Determine the [X, Y] coordinate at the center of the cell enclosing the given text.  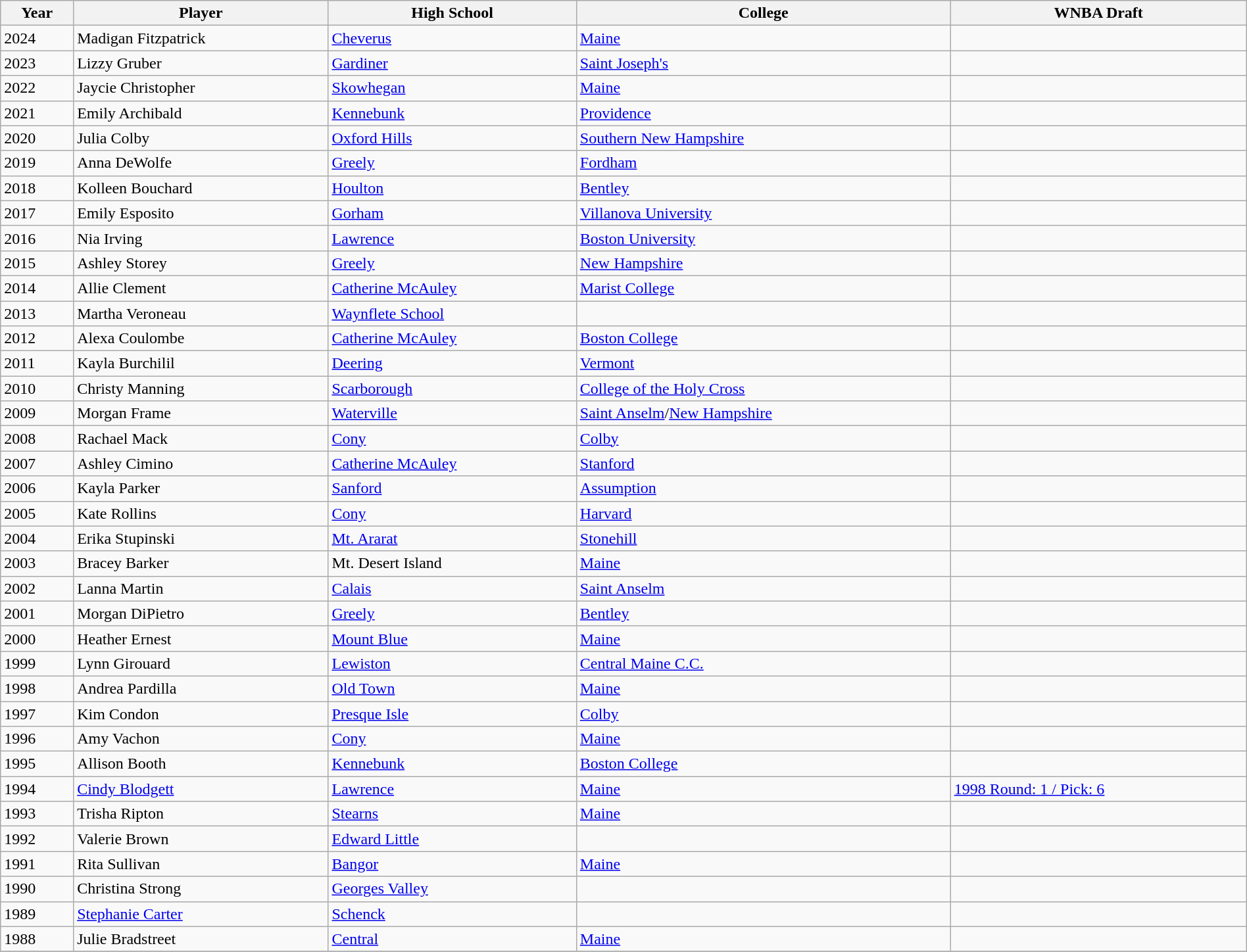
College of the Holy Cross [763, 389]
Bangor [452, 864]
Harvard [763, 513]
Villanova University [763, 213]
Trisha Ripton [201, 814]
2010 [37, 389]
Mt. Ararat [452, 538]
Lynn Girouard [201, 663]
Fordham [763, 163]
1988 [37, 939]
Sanford [452, 488]
Anna DeWolfe [201, 163]
Presque Isle [452, 713]
Mt. Desert Island [452, 563]
Bracey Barker [201, 563]
2013 [37, 314]
Jaycie Christopher [201, 88]
WNBA Draft [1098, 13]
1994 [37, 789]
Assumption [763, 488]
Mount Blue [452, 638]
1997 [37, 713]
Saint Anselm [763, 588]
Valerie Brown [201, 839]
2020 [37, 138]
1991 [37, 864]
Emily Esposito [201, 213]
1995 [37, 764]
1990 [37, 889]
Gardiner [452, 63]
Stephanie Carter [201, 914]
1998 [37, 688]
2017 [37, 213]
Oxford Hills [452, 138]
Boston University [763, 238]
1993 [37, 814]
1996 [37, 739]
Scarborough [452, 389]
High School [452, 13]
2008 [37, 439]
Alexa Coulombe [201, 339]
Erika Stupinski [201, 538]
Allison Booth [201, 764]
Schenck [452, 914]
Emily Archibald [201, 113]
2021 [37, 113]
Stonehill [763, 538]
Christina Strong [201, 889]
2012 [37, 339]
Waterville [452, 414]
Morgan DiPietro [201, 613]
Rachael Mack [201, 439]
Saint Anselm/New Hampshire [763, 414]
2005 [37, 513]
2007 [37, 464]
Houlton [452, 188]
2000 [37, 638]
Vermont [763, 364]
Julie Bradstreet [201, 939]
Andrea Pardilla [201, 688]
Central Maine C.C. [763, 663]
Old Town [452, 688]
Saint Joseph's [763, 63]
2019 [37, 163]
2003 [37, 563]
Julia Colby [201, 138]
New Hampshire [763, 263]
Georges Valley [452, 889]
Morgan Frame [201, 414]
Ashley Cimino [201, 464]
Kolleen Bouchard [201, 188]
2004 [37, 538]
Cindy Blodgett [201, 789]
Providence [763, 113]
Waynflete School [452, 314]
2016 [37, 238]
Year [37, 13]
2002 [37, 588]
2024 [37, 38]
Madigan Fitzpatrick [201, 38]
Central [452, 939]
Nia Irving [201, 238]
Kim Condon [201, 713]
Allie Clement [201, 288]
Player [201, 13]
Skowhegan [452, 88]
Calais [452, 588]
2014 [37, 288]
1992 [37, 839]
1989 [37, 914]
Deering [452, 364]
Martha Veroneau [201, 314]
Cheverus [452, 38]
2001 [37, 613]
1998 Round: 1 / Pick: 6 [1098, 789]
Kayla Parker [201, 488]
2023 [37, 63]
Edward Little [452, 839]
Lizzy Gruber [201, 63]
2018 [37, 188]
2015 [37, 263]
2022 [37, 88]
Stanford [763, 464]
Kayla Burchilil [201, 364]
Stearns [452, 814]
Lewiston [452, 663]
Kate Rollins [201, 513]
Christy Manning [201, 389]
Gorham [452, 213]
Southern New Hampshire [763, 138]
Rita Sullivan [201, 864]
2009 [37, 414]
Marist College [763, 288]
Amy Vachon [201, 739]
Heather Ernest [201, 638]
Lanna Martin [201, 588]
2006 [37, 488]
College [763, 13]
Ashley Storey [201, 263]
2011 [37, 364]
1999 [37, 663]
